Capture the cell that displays the provided text and extract its [x, y] central coordinate. 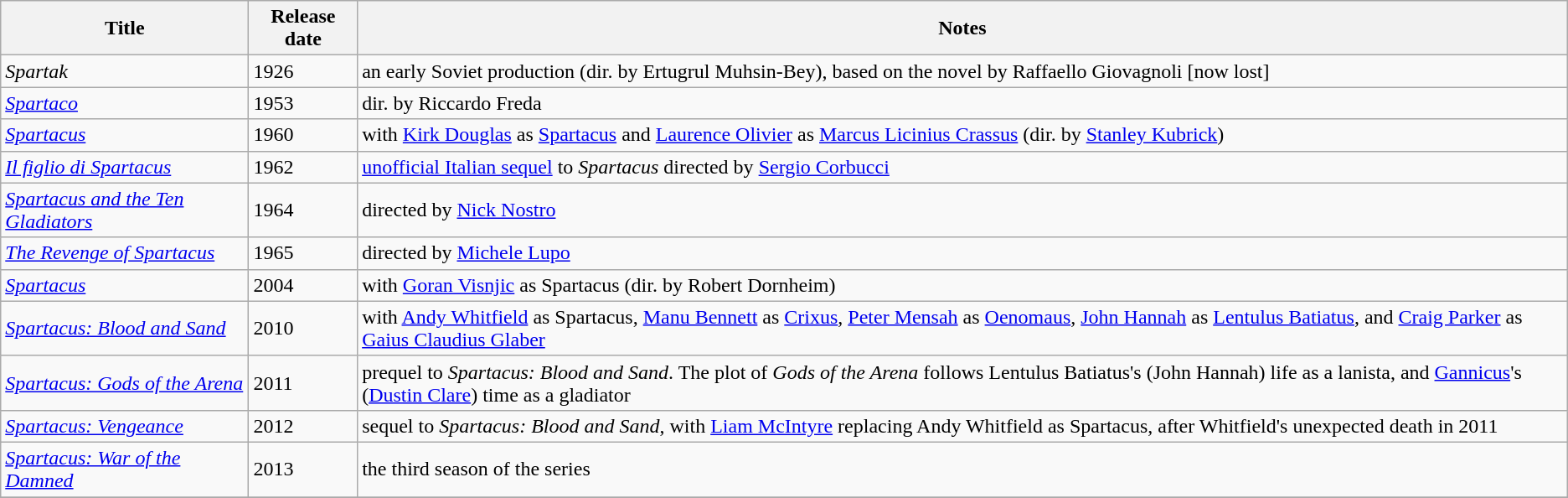
directed by Michele Lupo [963, 253]
Notes [963, 29]
an early Soviet production (dir. by Ertugrul Muhsin-Bey), based on the novel by Raffaello Giovagnoli [now lost] [963, 71]
dir. by Riccardo Freda [963, 103]
2011 [303, 382]
Il figlio di Spartacus [125, 167]
The Revenge of Spartacus [125, 253]
Spartacus: Vengeance [125, 426]
the third season of the series [963, 469]
sequel to Spartacus: Blood and Sand, with Liam McIntyre replacing Andy Whitfield as Spartacus, after Whitfield's unexpected death in 2011 [963, 426]
2004 [303, 285]
directed by Nick Nostro [963, 210]
Spartacus and the Ten Gladiators [125, 210]
1960 [303, 135]
Spartacus: Gods of the Arena [125, 382]
2010 [303, 329]
Spartacus: War of the Damned [125, 469]
Release date [303, 29]
with Goran Visnjic as Spartacus (dir. by Robert Dornheim) [963, 285]
1926 [303, 71]
2013 [303, 469]
Title [125, 29]
1953 [303, 103]
1965 [303, 253]
with Kirk Douglas as Spartacus and Laurence Olivier as Marcus Licinius Crassus (dir. by Stanley Kubrick) [963, 135]
1964 [303, 210]
Spartaco [125, 103]
1962 [303, 167]
unofficial Italian sequel to Spartacus directed by Sergio Corbucci [963, 167]
Spartak [125, 71]
2012 [303, 426]
Spartacus: Blood and Sand [125, 329]
